Capture the cell that displays the provided text and extract its [X, Y] central coordinate. 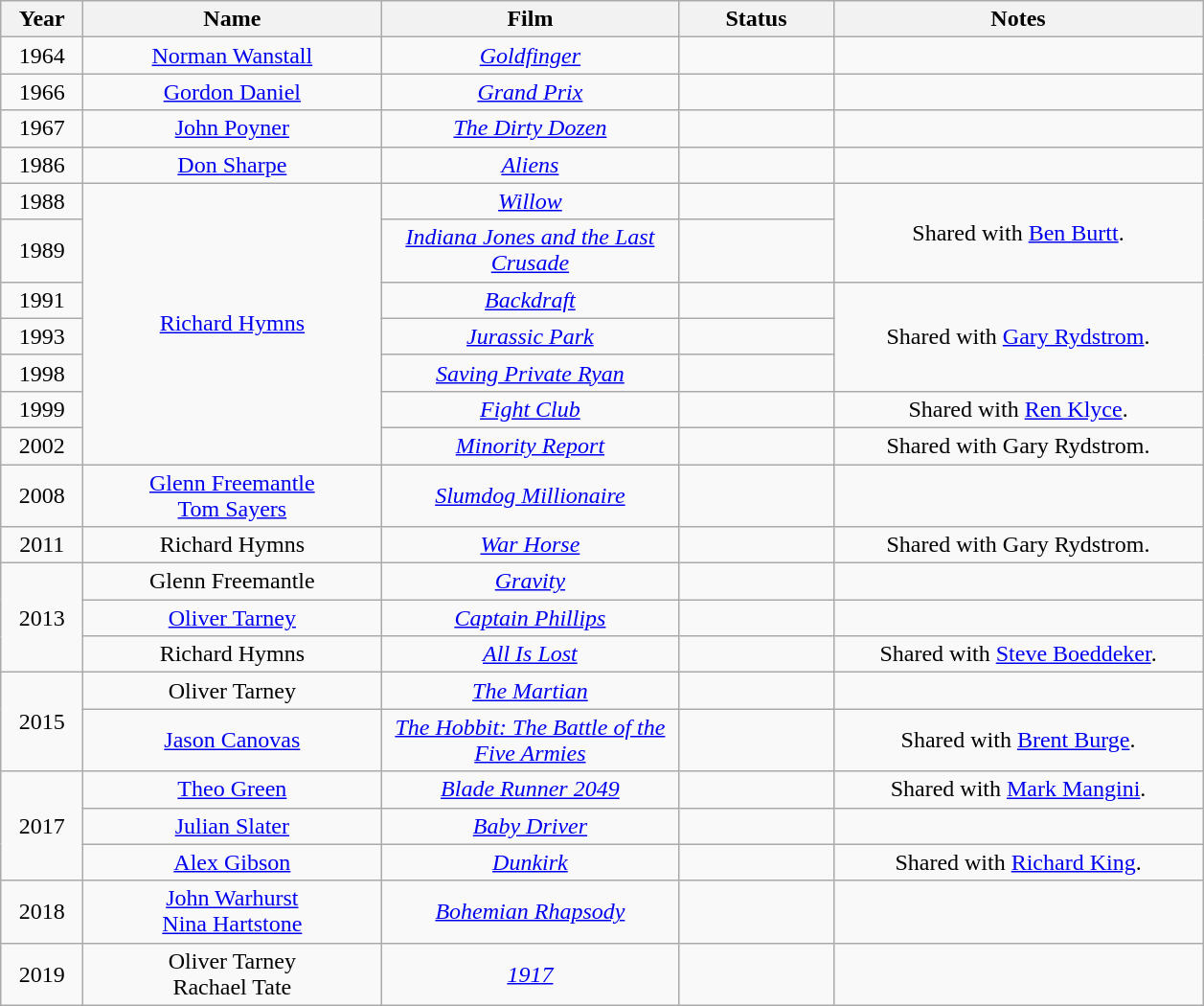
Dunkirk [531, 862]
Baby Driver [531, 826]
Glenn FreemantleTom Sayers [232, 494]
Backdraft [531, 300]
The Martian [531, 691]
1999 [42, 409]
2019 [42, 973]
All Is Lost [531, 654]
1998 [42, 373]
Minority Report [531, 446]
War Horse [531, 545]
Glenn Freemantle [232, 582]
Theo Green [232, 789]
Captain Phillips [531, 618]
Shared with Ben Burtt. [1018, 232]
1964 [42, 56]
Willow [531, 201]
Don Sharpe [232, 165]
Slumdog Millionaire [531, 494]
1986 [42, 165]
Status [757, 19]
The Hobbit: The Battle of the Five Armies [531, 740]
2011 [42, 545]
2002 [42, 446]
Goldfinger [531, 56]
Grand Prix [531, 92]
Shared with Richard King. [1018, 862]
John Poyner [232, 128]
1993 [42, 336]
Shared with Ren Klyce. [1018, 409]
Year [42, 19]
1991 [42, 300]
Julian Slater [232, 826]
John WarhurstNina Hartstone [232, 912]
Shared with Brent Burge. [1018, 740]
1988 [42, 201]
2013 [42, 618]
Film [531, 19]
Oliver TarneyRachael Tate [232, 973]
1917 [531, 973]
1966 [42, 92]
Jason Canovas [232, 740]
Jurassic Park [531, 336]
2017 [42, 826]
Saving Private Ryan [531, 373]
Gordon Daniel [232, 92]
Shared with Mark Mangini. [1018, 789]
The Dirty Dozen [531, 128]
Blade Runner 2049 [531, 789]
2008 [42, 494]
1967 [42, 128]
Gravity [531, 582]
2015 [42, 722]
2018 [42, 912]
Name [232, 19]
Notes [1018, 19]
Fight Club [531, 409]
1989 [42, 251]
Shared with Steve Boeddeker. [1018, 654]
Bohemian Rhapsody [531, 912]
Alex Gibson [232, 862]
Norman Wanstall [232, 56]
Aliens [531, 165]
Indiana Jones and the Last Crusade [531, 251]
